Locate the cell with the specified text and output its (X, Y) center coordinate. 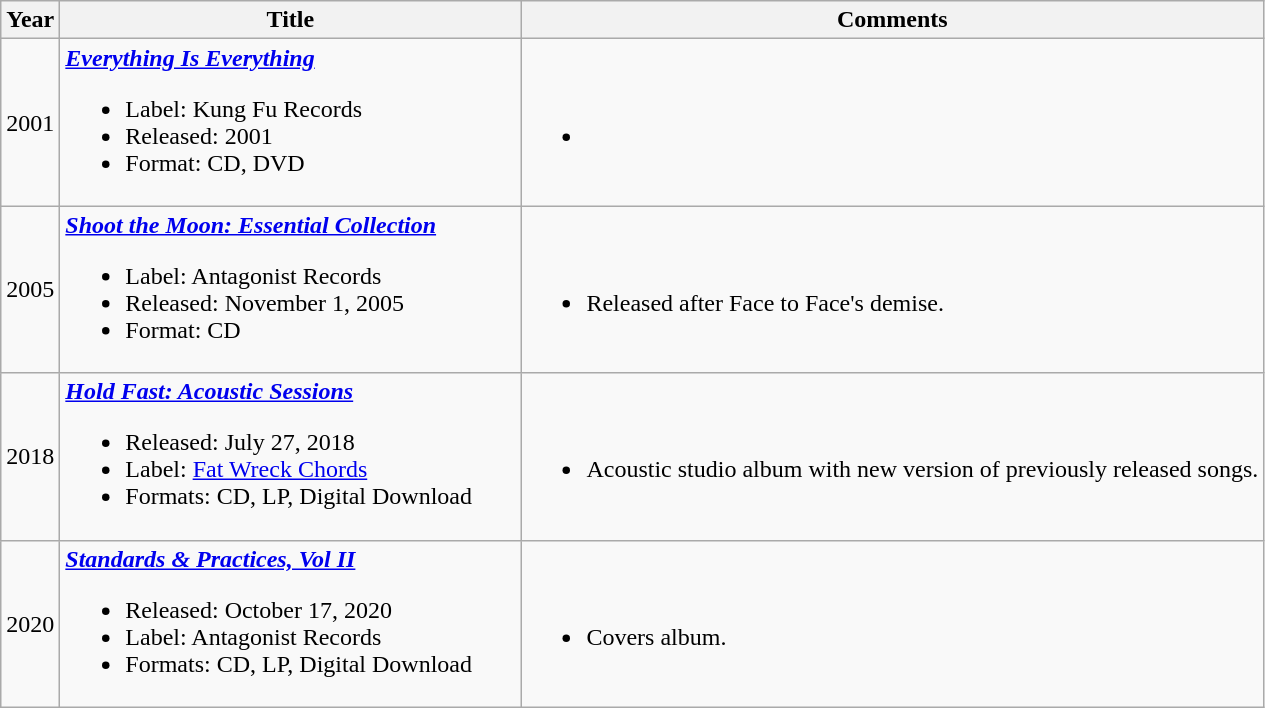
Acoustic studio album with new version of previously released songs. (892, 456)
Shoot the Moon: Essential CollectionLabel: Antagonist RecordsReleased: November 1, 2005Format: CD (290, 290)
Everything Is EverythingLabel: Kung Fu RecordsReleased: 2001Format: CD, DVD (290, 122)
Released after Face to Face's demise. (892, 290)
Year (30, 20)
Standards & Practices, Vol IIReleased: October 17, 2020Label: Antagonist RecordsFormats: CD, LP, Digital Download (290, 624)
Title (290, 20)
2018 (30, 456)
2020 (30, 624)
2001 (30, 122)
Covers album. (892, 624)
Comments (892, 20)
Hold Fast: Acoustic SessionsReleased: July 27, 2018Label: Fat Wreck ChordsFormats: CD, LP, Digital Download (290, 456)
2005 (30, 290)
